Return the [x, y] coordinate for the center point of the cell that contains the specified text.  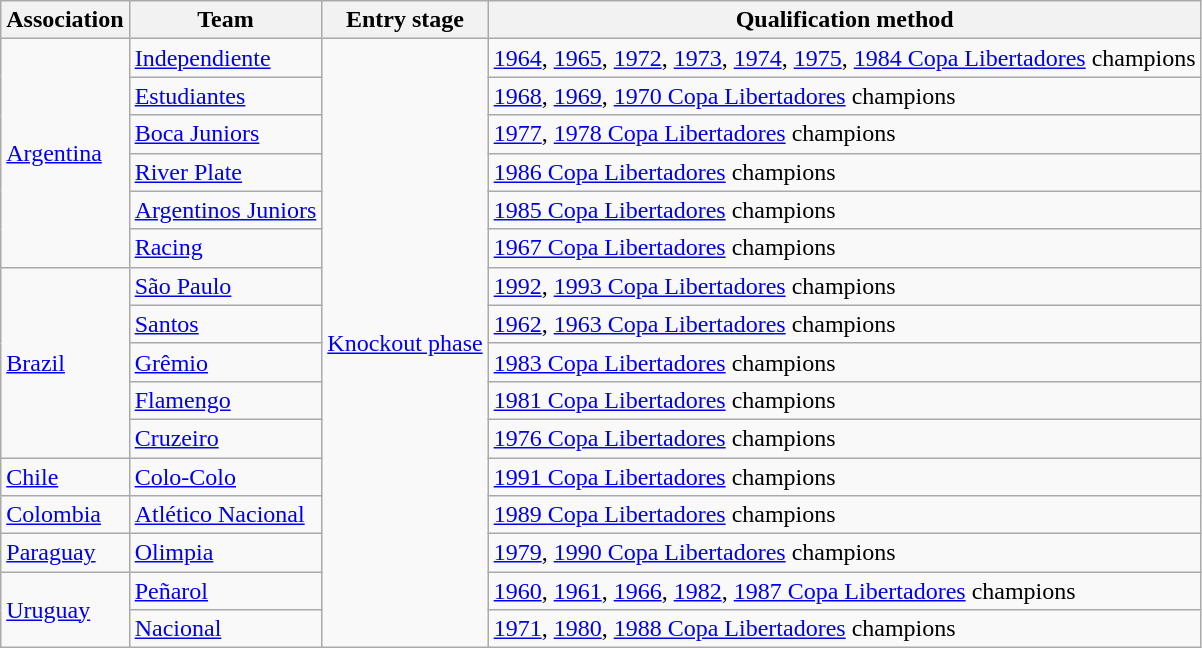
1983 Copa Libertadores champions [844, 362]
River Plate [226, 172]
Qualification method [844, 20]
Estudiantes [226, 96]
Grêmio [226, 362]
Colo-Colo [226, 477]
1967 Copa Libertadores champions [844, 248]
Knockout phase [405, 344]
São Paulo [226, 286]
1968, 1969, 1970 Copa Libertadores champions [844, 96]
1971, 1980, 1988 Copa Libertadores champions [844, 629]
Colombia [65, 515]
1979, 1990 Copa Libertadores champions [844, 553]
Team [226, 20]
Racing [226, 248]
Uruguay [65, 610]
1960, 1961, 1966, 1982, 1987 Copa Libertadores champions [844, 591]
Brazil [65, 362]
Entry stage [405, 20]
Chile [65, 477]
1977, 1978 Copa Libertadores champions [844, 134]
1992, 1993 Copa Libertadores champions [844, 286]
Paraguay [65, 553]
Santos [226, 324]
1989 Copa Libertadores champions [844, 515]
Peñarol [226, 591]
Atlético Nacional [226, 515]
Cruzeiro [226, 438]
1991 Copa Libertadores champions [844, 477]
1985 Copa Libertadores champions [844, 210]
Boca Juniors [226, 134]
1962, 1963 Copa Libertadores champions [844, 324]
Argentinos Juniors [226, 210]
Association [65, 20]
1986 Copa Libertadores champions [844, 172]
1981 Copa Libertadores champions [844, 400]
Argentina [65, 153]
Independiente [226, 58]
Flamengo [226, 400]
Nacional [226, 629]
1976 Copa Libertadores champions [844, 438]
Olimpia [226, 553]
1964, 1965, 1972, 1973, 1974, 1975, 1984 Copa Libertadores champions [844, 58]
